Identify which cell holds the provided text, then report its (X, Y) central coordinate. 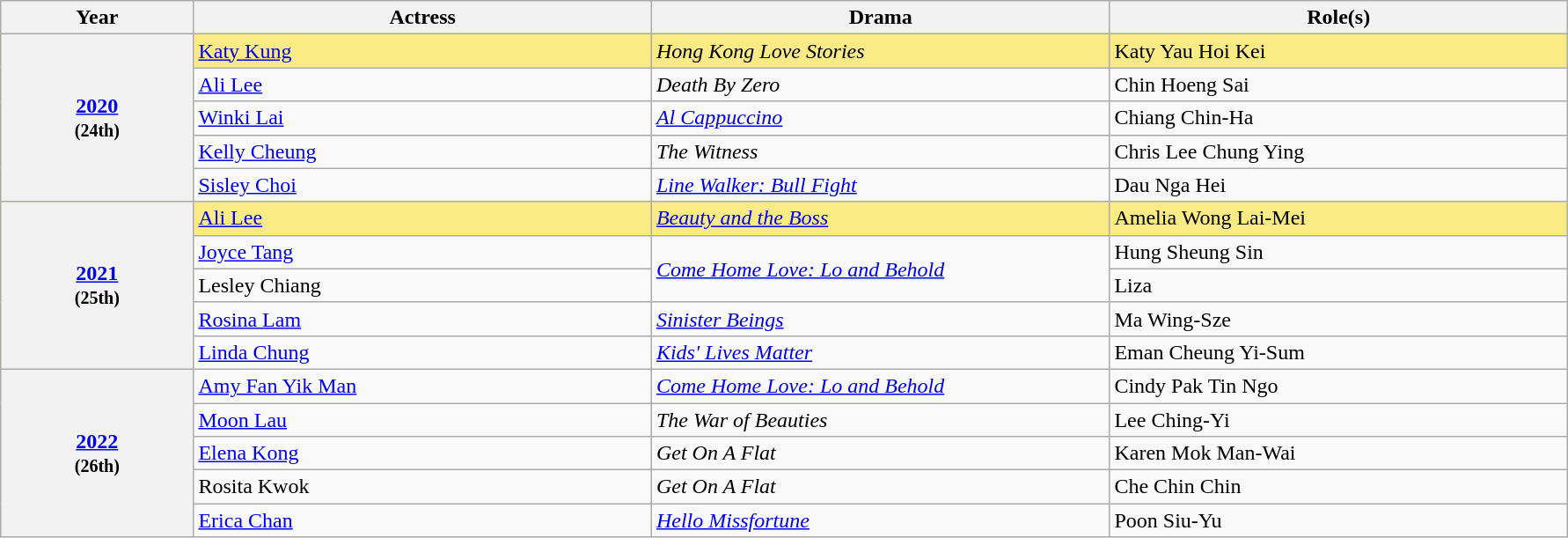
Amy Fan Yik Man (422, 386)
Beauty and the Boss (880, 218)
Line Walker: Bull Fight (880, 185)
Rosita Kwok (422, 487)
Amelia Wong Lai-Mei (1339, 218)
Katy Yau Hoi Kei (1339, 51)
Hong Kong Love Stories (880, 51)
Elena Kong (422, 453)
Chin Hoeng Sai (1339, 85)
Rosina Lam (422, 319)
2022(26th) (97, 453)
Kids' Lives Matter (880, 352)
Che Chin Chin (1339, 487)
Lesley Chiang (422, 285)
2020(24th) (97, 118)
Sisley Choi (422, 185)
The War of Beauties (880, 420)
Joyce Tang (422, 252)
Actress (422, 18)
The Witness (880, 151)
Chris Lee Chung Ying (1339, 151)
Chiang Chin-Ha (1339, 118)
Erica Chan (422, 520)
Role(s) (1339, 18)
Poon Siu-Yu (1339, 520)
Drama (880, 18)
Kelly Cheung (422, 151)
Hung Sheung Sin (1339, 252)
Lee Ching-Yi (1339, 420)
Katy Kung (422, 51)
Sinister Beings (880, 319)
2021(25th) (97, 285)
Death By Zero (880, 85)
Dau Nga Hei (1339, 185)
Winki Lai (422, 118)
Cindy Pak Tin Ngo (1339, 386)
Hello Missfortune (880, 520)
Eman Cheung Yi-Sum (1339, 352)
Moon Lau (422, 420)
Linda Chung (422, 352)
Karen Mok Man-Wai (1339, 453)
Liza (1339, 285)
Year (97, 18)
Ma Wing-Sze (1339, 319)
Al Cappuccino (880, 118)
